Scan for the cell matching the given text and deliver its (x, y) coordinate at center. 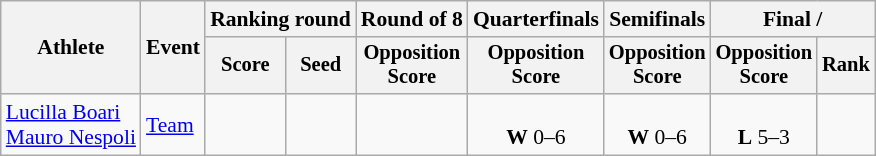
Score (246, 66)
Semifinals (658, 19)
Lucilla BoariMauro Nespoli (71, 124)
Ranking round (280, 19)
Final / (793, 19)
Round of 8 (412, 19)
Seed (321, 66)
L 5–3 (764, 124)
Athlete (71, 48)
Rank (846, 66)
Quarterfinals (536, 19)
Team (173, 124)
Event (173, 48)
